Identify which cell holds the provided text, then report its [X, Y] central coordinate. 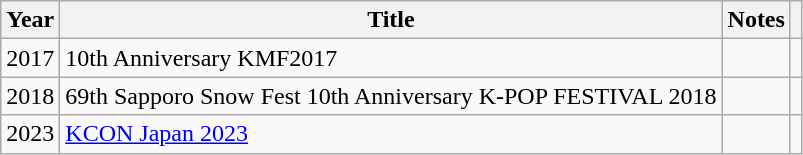
10th Anniversary KMF2017 [391, 58]
2023 [30, 134]
69th Sapporo Snow Fest 10th Anniversary K-POP FESTIVAL 2018 [391, 96]
2018 [30, 96]
Year [30, 20]
Title [391, 20]
2017 [30, 58]
Notes [756, 20]
KCON Japan 2023 [391, 134]
